Determine the [X, Y] coordinate at the center of the cell enclosing the given text.  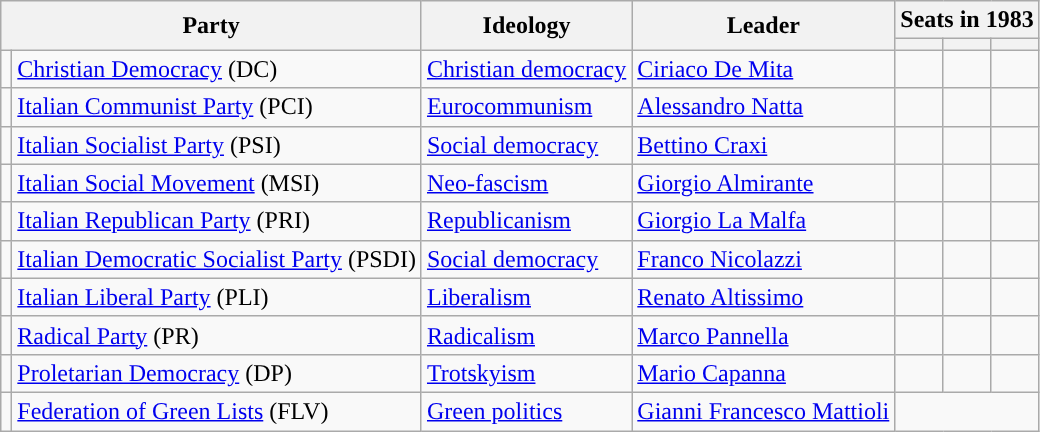
Gianni Francesco Mattioli [764, 411]
Marco Pannella [764, 335]
Franco Nicolazzi [764, 259]
Liberalism [526, 297]
Proletarian Democracy (DP) [217, 373]
Green politics [526, 411]
Italian Socialist Party (PSI) [217, 145]
Italian Democratic Socialist Party (PSDI) [217, 259]
Ciriaco De Mita [764, 69]
Ideology [526, 26]
Italian Liberal Party (PLI) [217, 297]
Mario Capanna [764, 373]
Party [212, 26]
Giorgio Almirante [764, 183]
Italian Communist Party (PCI) [217, 107]
Italian Social Movement (MSI) [217, 183]
Renato Altissimo [764, 297]
Leader [764, 26]
Alessandro Natta [764, 107]
Radical Party (PR) [217, 335]
Christian democracy [526, 69]
Seats in 1983 [967, 20]
Neo-fascism [526, 183]
Radicalism [526, 335]
Giorgio La Malfa [764, 221]
Bettino Craxi [764, 145]
Christian Democracy (DC) [217, 69]
Italian Republican Party (PRI) [217, 221]
Republicanism [526, 221]
Trotskyism [526, 373]
Eurocommunism [526, 107]
Federation of Green Lists (FLV) [217, 411]
